Output the (X, Y) coordinate of the center of the cell containing the given text.  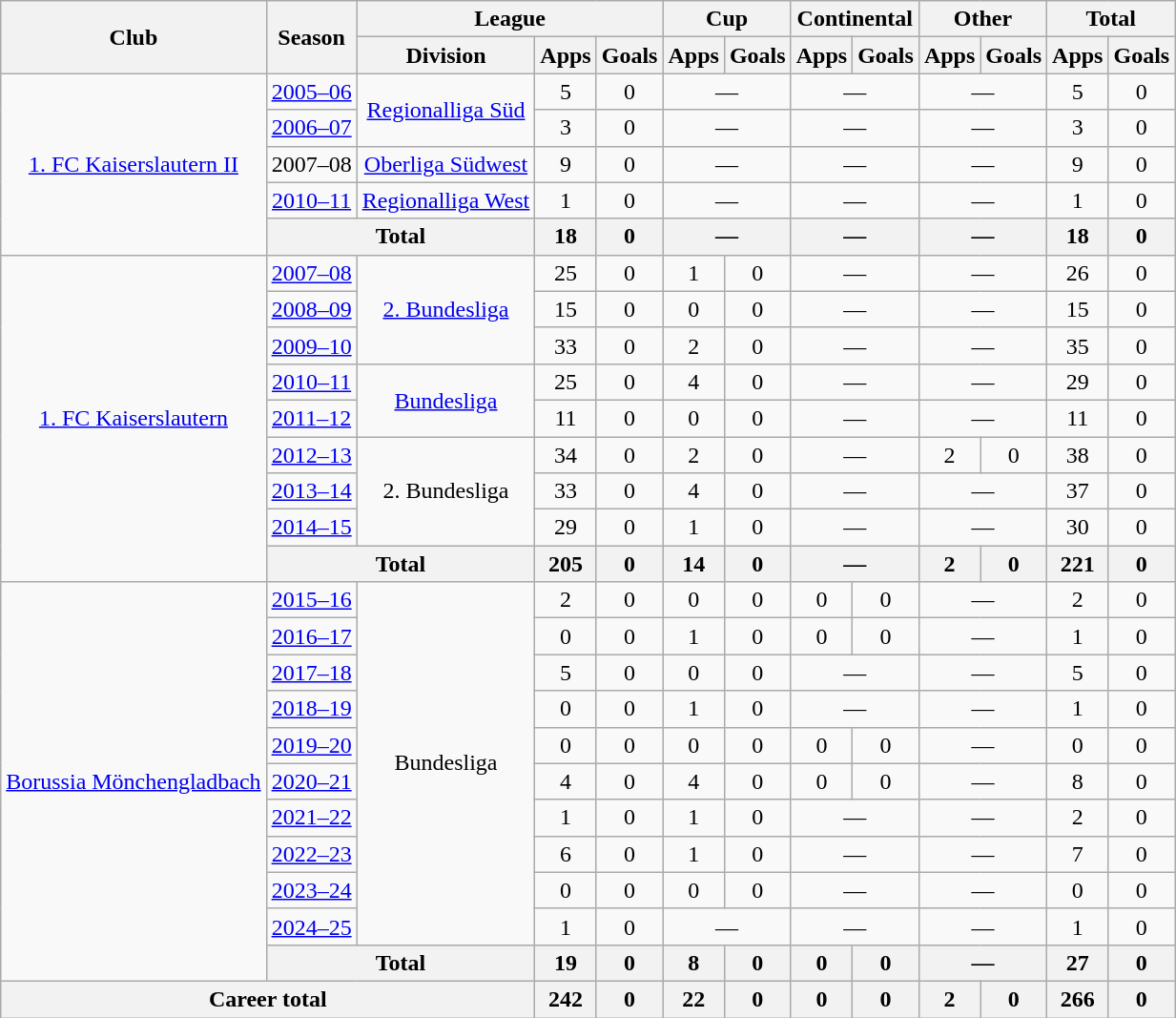
38 (1078, 455)
2006–07 (311, 128)
Borussia Mönchengladbach (134, 782)
14 (693, 564)
19 (566, 963)
7 (1078, 854)
Division (446, 55)
2012–13 (311, 455)
2009–10 (311, 345)
Regionalliga Süd (446, 110)
2008–09 (311, 309)
2022–23 (311, 854)
2023–24 (311, 890)
6 (566, 854)
2011–12 (311, 418)
Cup (727, 19)
Season (311, 37)
30 (1078, 528)
2017–18 (311, 673)
1. FC Kaiserslautern II (134, 164)
2019–20 (311, 745)
League (509, 19)
Club (134, 37)
266 (1078, 999)
Career total (268, 999)
Oberliga Südwest (446, 164)
26 (1078, 273)
2005–06 (311, 92)
Continental (855, 19)
2024–25 (311, 926)
2016–17 (311, 636)
2014–15 (311, 528)
2021–22 (311, 818)
2018–19 (311, 709)
22 (693, 999)
Regionalliga West (446, 200)
Other (982, 19)
205 (566, 564)
2015–16 (311, 600)
34 (566, 455)
2013–14 (311, 491)
242 (566, 999)
35 (1078, 345)
221 (1078, 564)
37 (1078, 491)
27 (1078, 963)
1. FC Kaiserslautern (134, 418)
2020–21 (311, 781)
